Pinpoint the cell where the given text exists, returning its (X, Y) midpoint coordinate. 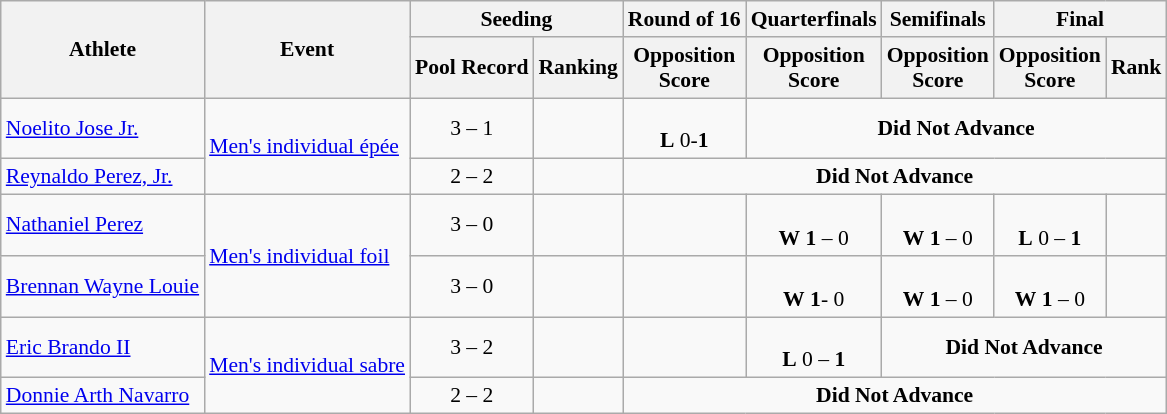
Athlete (102, 50)
Noelito Jose Jr. (102, 128)
Semifinals (938, 19)
Eric Brando II (102, 348)
Men's individual sabre (307, 366)
Rank (1136, 68)
Donnie Arth Navarro (102, 396)
Pool Record (472, 68)
Round of 16 (684, 19)
Quarterfinals (814, 19)
Final (1080, 19)
Ranking (578, 68)
3 – 1 (472, 128)
Men's individual foil (307, 256)
W 1- 0 (814, 286)
Nathaniel Perez (102, 226)
L 0-1 (684, 128)
Men's individual épée (307, 146)
3 – 2 (472, 348)
Event (307, 50)
Seeding (516, 19)
Reynaldo Perez, Jr. (102, 177)
Brennan Wayne Louie (102, 286)
